Locate the cell with the specified text and output its (x, y) center coordinate. 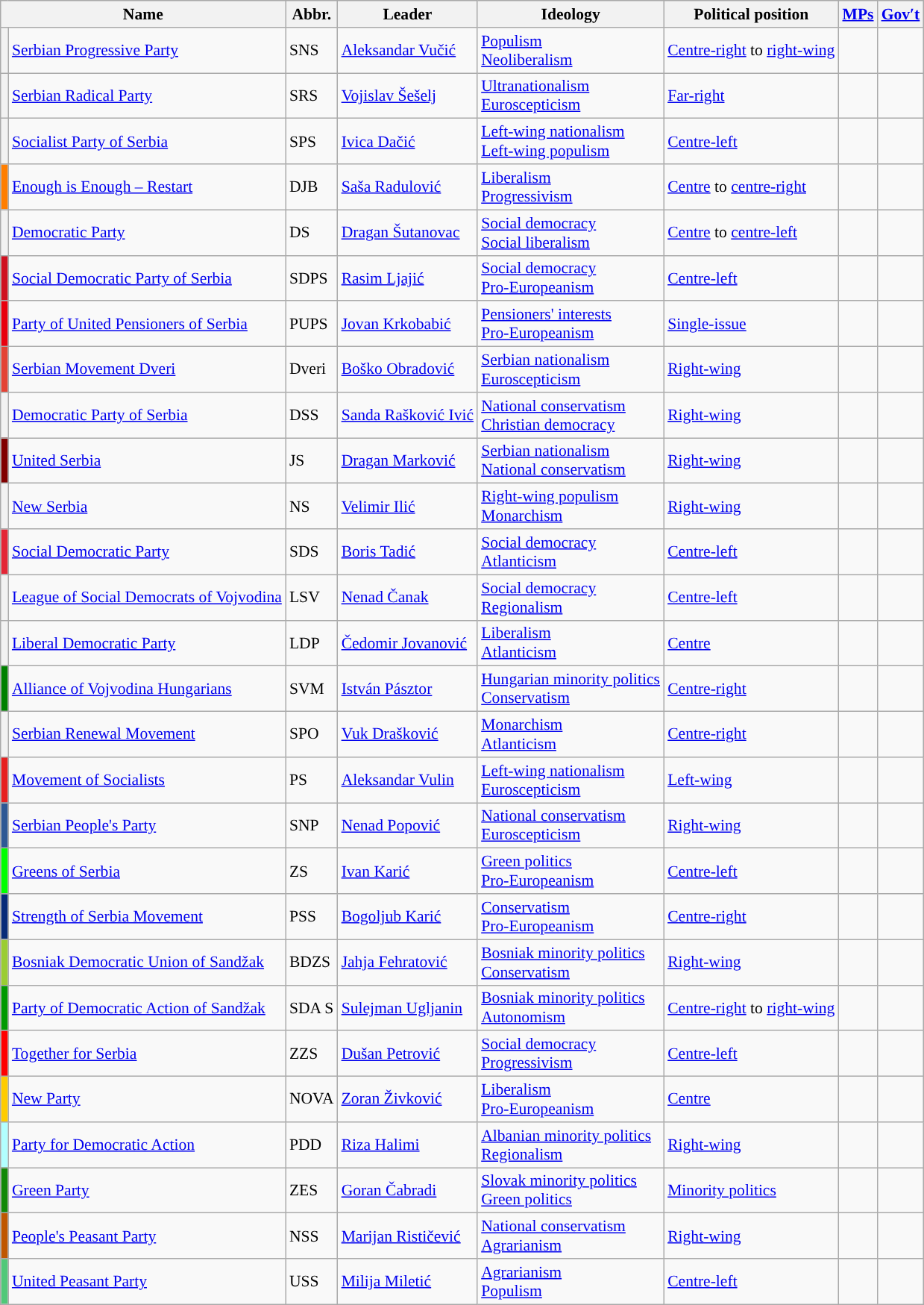
Milija Miletić (408, 1282)
Greens of Serbia (147, 871)
NOVA (312, 1100)
National conservatismEuroscepticism (571, 825)
New Party (147, 1100)
Dragan Marković (408, 461)
Boško Obradović (408, 370)
Party of Democratic Action of Sandžak (147, 1007)
Nenad Popović (408, 825)
Goran Čabradi (408, 1191)
Together for Serbia (147, 1054)
Bogoljub Karić (408, 916)
Bosniak minority politicsConservatism (571, 963)
LiberalismPro-Europeanism (571, 1100)
Social democracySocial liberalism (571, 233)
Social democracyPro-Europeanism (571, 278)
Social democracyAtlanticism (571, 552)
Marijan Rističević (408, 1236)
Liberal Democratic Party (147, 643)
Democratic Party (147, 233)
ZS (312, 871)
ZZS (312, 1054)
SNP (312, 825)
István Pásztor (408, 689)
Movement of Socialists (147, 780)
Dušan Petrović (408, 1054)
Green politicsPro-Europeanism (571, 871)
Nenad Čanak (408, 597)
Boris Tadić (408, 552)
SDA S (312, 1007)
PopulismNeoliberalism (571, 51)
Hungarian minority politicsConservatism (571, 689)
SRS (312, 96)
Vuk Drašković (408, 734)
Socialist Party of Serbia (147, 142)
DS (312, 233)
DJB (312, 187)
Far-right (751, 96)
Sanda Rašković Ivić (408, 415)
NS (312, 506)
Abbr. (312, 14)
SVM (312, 689)
ZES (312, 1191)
PDD (312, 1145)
Enough is Enough – Restart (147, 187)
DSS (312, 415)
Political position (751, 14)
Albanian minority politicsRegionalism (571, 1145)
SDS (312, 552)
PUPS (312, 324)
Sulejman Ugljanin (408, 1007)
Centre to centre-left (751, 233)
Serbian Radical Party (147, 96)
Čedomir Jovanović (408, 643)
Serbian nationalismEuroscepticism (571, 370)
Strength of Serbia Movement (147, 916)
Zoran Živković (408, 1100)
MonarchismAtlanticism (571, 734)
Dveri (312, 370)
NSS (312, 1236)
People's Peasant Party (147, 1236)
SDPS (312, 278)
New Serbia (147, 506)
MPs (858, 14)
Vojislav Šešelj (408, 96)
Serbian People's Party (147, 825)
National conservatismAgrarianism (571, 1236)
Social Democratic Party (147, 552)
Aleksandar Vučić (408, 51)
SPS (312, 142)
United Peasant Party (147, 1282)
Pensioners' interestsPro-Europeanism (571, 324)
Velimir Ilić (408, 506)
UltranationalismEuroscepticism (571, 96)
Left-wing (751, 780)
Gov′t (901, 14)
BDZS (312, 963)
LiberalismProgressivism (571, 187)
PSS (312, 916)
AgrarianismPopulism (571, 1282)
Slovak minority politicsGreen politics (571, 1191)
Serbian Progressive Party (147, 51)
Minority politics (751, 1191)
LDP (312, 643)
ConservatismPro-Europeanism (571, 916)
Centre to centre-right (751, 187)
Single-issue (751, 324)
Social democracyRegionalism (571, 597)
Serbian Movement Dveri (147, 370)
Left-wing nationalismEuroscepticism (571, 780)
Democratic Party of Serbia (147, 415)
Alliance of Vojvodina Hungarians (147, 689)
LiberalismAtlanticism (571, 643)
Aleksandar Vulin (408, 780)
Left-wing nationalismLeft-wing populism (571, 142)
Riza Halimi (408, 1145)
Ivan Karić (408, 871)
Jovan Krkobabić (408, 324)
Rasim Ljajić (408, 278)
JS (312, 461)
Name (143, 14)
Ivica Dačić (408, 142)
Bosniak Democratic Union of Sandžak (147, 963)
Party of United Pensioners of Serbia (147, 324)
Party for Democratic Action (147, 1145)
Green Party (147, 1191)
Dragan Šutanovac (408, 233)
SPO (312, 734)
Serbian Renewal Movement (147, 734)
Social Democratic Party of Serbia (147, 278)
USS (312, 1282)
Jahja Fehratović (408, 963)
Saša Radulović (408, 187)
LSV (312, 597)
Social democracyProgressivism (571, 1054)
National conservatismChristian democracy (571, 415)
Bosniak minority politicsAutonomism (571, 1007)
Serbian nationalismNational conservatism (571, 461)
League of Social Democrats of Vojvodina (147, 597)
Ideology (571, 14)
Leader (408, 14)
SNS (312, 51)
United Serbia (147, 461)
Right-wing populismMonarchism (571, 506)
PS (312, 780)
